Return the (X, Y) coordinate for the center point of the cell that contains the specified text.  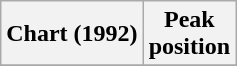
Chart (1992) (72, 34)
Peakposition (189, 34)
